From the cell containing the given text, extract its center point as (X, Y) coordinate. 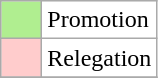
Relegation (100, 58)
Promotion (100, 20)
